Locate the cell with the specified text and output its (X, Y) center coordinate. 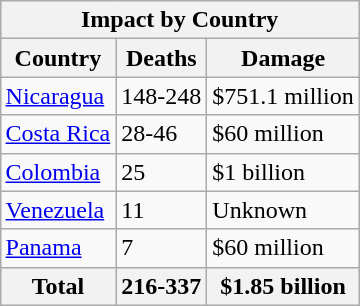
Costa Rica (58, 134)
Unknown (283, 210)
$1 billion (283, 172)
Colombia (58, 172)
Damage (283, 58)
Panama (58, 248)
Country (58, 58)
Impact by Country (180, 20)
7 (162, 248)
$751.1 million (283, 96)
216-337 (162, 286)
148-248 (162, 96)
Total (58, 286)
Deaths (162, 58)
11 (162, 210)
$1.85 billion (283, 286)
Nicaragua (58, 96)
Venezuela (58, 210)
25 (162, 172)
28-46 (162, 134)
